Extract the (X, Y) coordinate from the center of the cell holding the provided text.  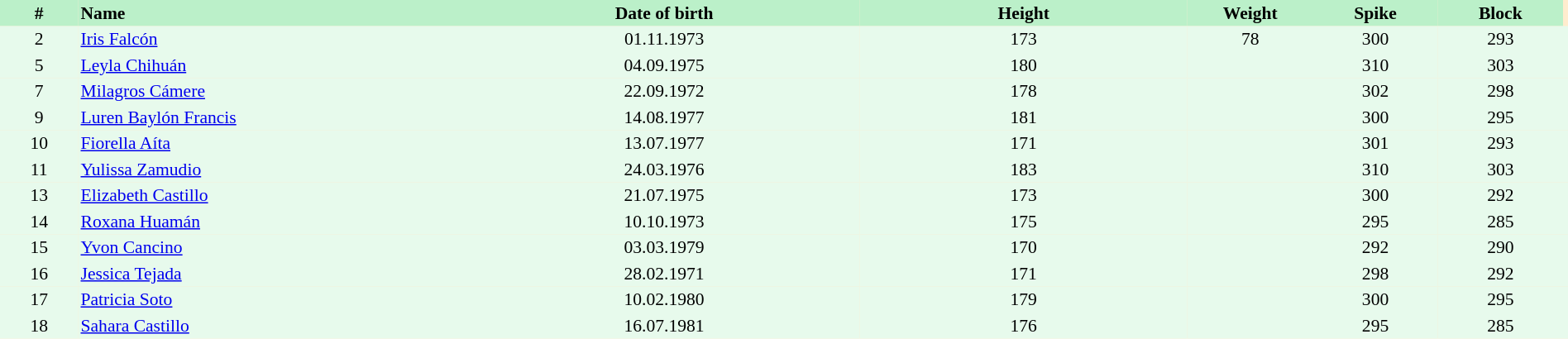
21.07.1975 (664, 195)
11 (39, 169)
13 (39, 195)
13.07.1977 (664, 144)
Spike (1374, 13)
Yvon Cancino (273, 248)
16 (39, 274)
01.11.1973 (664, 40)
10.02.1980 (664, 299)
Patricia Soto (273, 299)
7 (39, 91)
24.03.1976 (664, 169)
175 (1024, 222)
Leyla Chihuán (273, 65)
22.09.1972 (664, 91)
# (39, 13)
Block (1500, 13)
Weight (1250, 13)
10 (39, 144)
Jessica Tejada (273, 274)
301 (1374, 144)
181 (1024, 117)
176 (1024, 326)
290 (1500, 248)
14 (39, 222)
Iris Falcón (273, 40)
Height (1024, 13)
Elizabeth Castillo (273, 195)
04.09.1975 (664, 65)
Sahara Castillo (273, 326)
178 (1024, 91)
5 (39, 65)
2 (39, 40)
15 (39, 248)
17 (39, 299)
10.10.1973 (664, 222)
78 (1250, 40)
Milagros Cámere (273, 91)
18 (39, 326)
28.02.1971 (664, 274)
14.08.1977 (664, 117)
Yulissa Zamudio (273, 169)
180 (1024, 65)
Fiorella Aíta (273, 144)
Name (273, 13)
170 (1024, 248)
179 (1024, 299)
183 (1024, 169)
Luren Baylón Francis (273, 117)
9 (39, 117)
Date of birth (664, 13)
16.07.1981 (664, 326)
Roxana Huamán (273, 222)
03.03.1979 (664, 248)
302 (1374, 91)
